Output the (X, Y) coordinate of the center of the cell containing the given text.  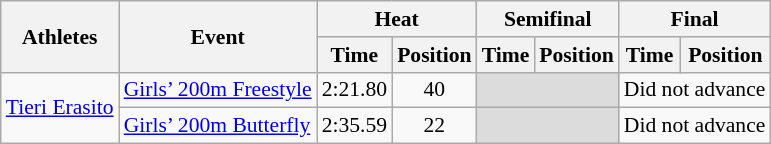
Heat (397, 19)
Semifinal (548, 19)
Final (695, 19)
Girls’ 200m Freestyle (218, 90)
Girls’ 200m Butterfly (218, 126)
Event (218, 36)
2:35.59 (354, 126)
Athletes (60, 36)
22 (434, 126)
2:21.80 (354, 90)
Tieri Erasito (60, 108)
40 (434, 90)
